From the cell containing the given text, extract its center point as [x, y] coordinate. 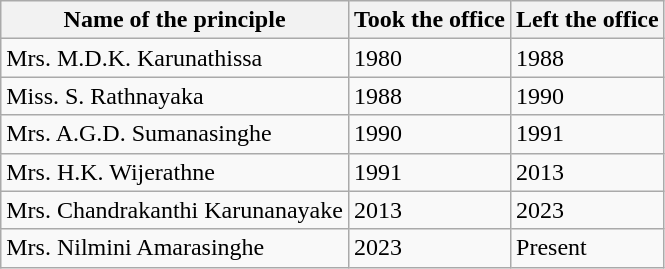
Mrs. H.K. Wijerathne [175, 172]
Miss. S. Rathnayaka [175, 96]
Mrs. A.G.D. Sumanasinghe [175, 134]
Mrs. M.D.K. Karunathissa [175, 58]
Left the office [588, 20]
Took the office [429, 20]
Present [588, 248]
Mrs. Nilmini Amarasinghe [175, 248]
Name of the principle [175, 20]
Mrs. Chandrakanthi Karunanayake [175, 210]
1980 [429, 58]
